From the cell containing the given text, extract its center point as [x, y] coordinate. 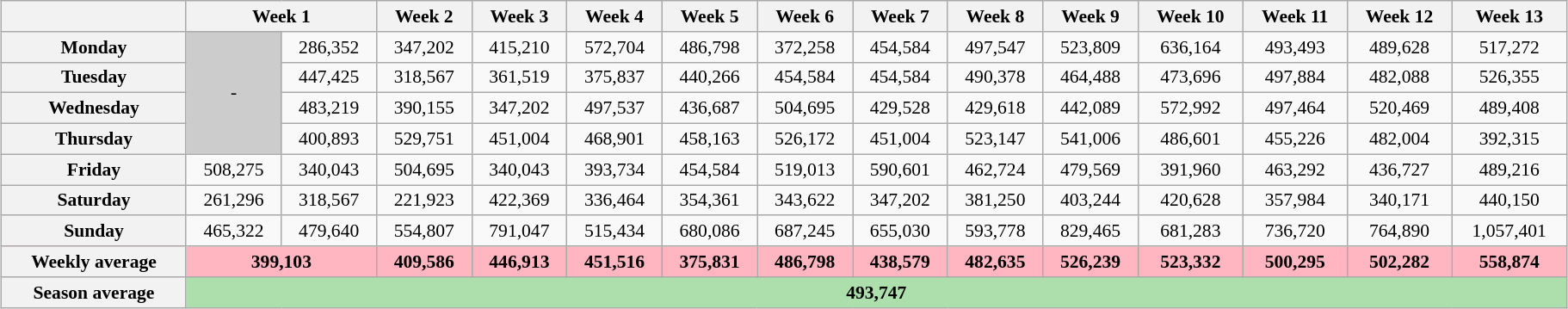
429,528 [900, 108]
526,239 [1091, 262]
508,275 [234, 170]
523,809 [1091, 47]
736,720 [1294, 232]
440,150 [1509, 201]
483,219 [329, 108]
Week 12 [1399, 16]
455,226 [1294, 139]
403,244 [1091, 201]
458,163 [709, 139]
Weekly average [95, 262]
Week 10 [1190, 16]
375,837 [614, 77]
381,250 [995, 201]
517,272 [1509, 47]
Week 1 [281, 16]
497,884 [1294, 77]
593,778 [995, 232]
464,488 [1091, 77]
519,013 [806, 170]
515,434 [614, 232]
372,258 [806, 47]
Season average [95, 293]
393,734 [614, 170]
Friday [95, 170]
Week 7 [900, 16]
Week 6 [806, 16]
Week 8 [995, 16]
520,469 [1399, 108]
681,283 [1190, 232]
523,332 [1190, 262]
438,579 [900, 262]
221,923 [423, 201]
523,147 [995, 139]
Week 4 [614, 16]
687,245 [806, 232]
436,687 [709, 108]
340,171 [1399, 201]
336,464 [614, 201]
468,901 [614, 139]
479,569 [1091, 170]
680,086 [709, 232]
451,516 [614, 262]
415,210 [520, 47]
420,628 [1190, 201]
558,874 [1509, 262]
400,893 [329, 139]
829,465 [1091, 232]
Thursday [95, 139]
489,628 [1399, 47]
465,322 [234, 232]
261,296 [234, 201]
502,282 [1399, 262]
764,890 [1399, 232]
Week 3 [520, 16]
391,960 [1190, 170]
473,696 [1190, 77]
636,164 [1190, 47]
489,408 [1509, 108]
462,724 [995, 170]
526,172 [806, 139]
409,586 [423, 262]
489,216 [1509, 170]
442,089 [1091, 108]
399,103 [281, 262]
572,992 [1190, 108]
357,984 [1294, 201]
497,464 [1294, 108]
791,047 [520, 232]
541,006 [1091, 139]
572,704 [614, 47]
463,292 [1294, 170]
1,057,401 [1509, 232]
482,088 [1399, 77]
429,618 [995, 108]
436,727 [1399, 170]
493,747 [876, 293]
343,622 [806, 201]
Week 2 [423, 16]
529,751 [423, 139]
490,378 [995, 77]
392,315 [1509, 139]
Saturday [95, 201]
286,352 [329, 47]
Week 9 [1091, 16]
422,369 [520, 201]
375,831 [709, 262]
526,355 [1509, 77]
Wednesday [95, 108]
493,493 [1294, 47]
Week 11 [1294, 16]
479,640 [329, 232]
361,519 [520, 77]
497,547 [995, 47]
482,635 [995, 262]
482,004 [1399, 139]
446,913 [520, 262]
- [234, 93]
Week 13 [1509, 16]
Week 5 [709, 16]
554,807 [423, 232]
390,155 [423, 108]
497,537 [614, 108]
Sunday [95, 232]
500,295 [1294, 262]
354,361 [709, 201]
440,266 [709, 77]
655,030 [900, 232]
Monday [95, 47]
590,601 [900, 170]
447,425 [329, 77]
486,601 [1190, 139]
Tuesday [95, 77]
